Find where the given text appears and provide that cell's center as [X, Y] coordinate. 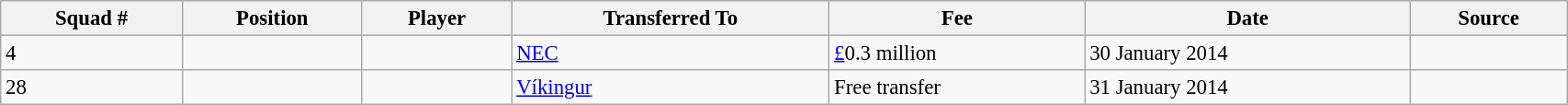
Player [437, 18]
4 [92, 53]
Fee [957, 18]
Transferred To [671, 18]
30 January 2014 [1247, 53]
31 January 2014 [1247, 87]
NEC [671, 53]
Date [1247, 18]
Source [1489, 18]
£0.3 million [957, 53]
28 [92, 87]
Víkingur [671, 87]
Position [272, 18]
Free transfer [957, 87]
Squad # [92, 18]
